Locate the cell with the specified text and output its [X, Y] center coordinate. 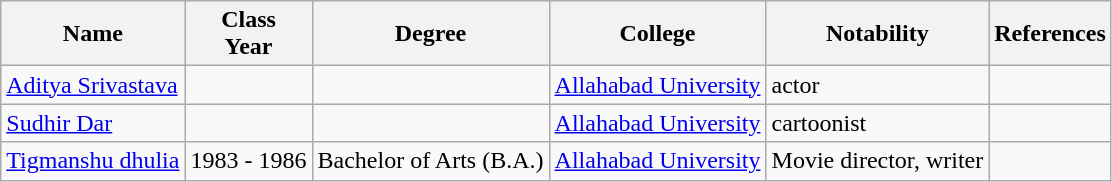
College [658, 34]
Notability [878, 34]
Sudhir Dar [93, 123]
Tigmanshu dhulia [93, 161]
Bachelor of Arts (B.A.) [430, 161]
References [1050, 34]
actor [878, 85]
Movie director, writer [878, 161]
Name [93, 34]
1983 - 1986 [248, 161]
ClassYear [248, 34]
cartoonist [878, 123]
Degree [430, 34]
Aditya Srivastava [93, 85]
